Pinpoint the cell where the given text exists, returning its (X, Y) midpoint coordinate. 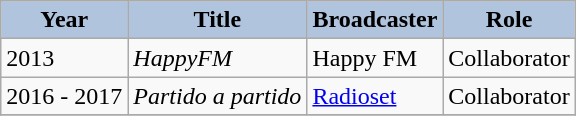
HappyFM (218, 58)
Broadcaster (375, 20)
Radioset (375, 96)
2016 - 2017 (64, 96)
Title (218, 20)
2013 (64, 58)
Role (509, 20)
Year (64, 20)
Happy FM (375, 58)
Partido a partido (218, 96)
